From the cell containing the given text, extract its center point as (X, Y) coordinate. 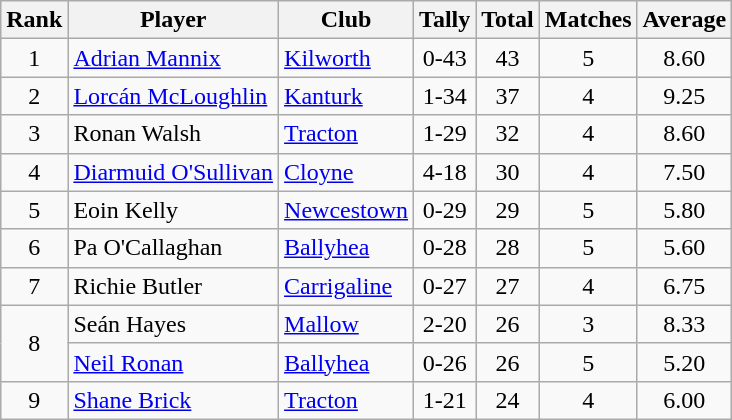
6.75 (684, 286)
0-43 (445, 58)
0-29 (445, 210)
43 (508, 58)
Mallow (346, 324)
Lorcán McLoughlin (174, 96)
Seán Hayes (174, 324)
7.50 (684, 172)
1-21 (445, 400)
Shane Brick (174, 400)
Matches (588, 20)
28 (508, 248)
5.20 (684, 362)
6 (34, 248)
1-34 (445, 96)
Ronan Walsh (174, 134)
Rank (34, 20)
2-20 (445, 324)
Player (174, 20)
5.80 (684, 210)
30 (508, 172)
8 (34, 343)
1 (34, 58)
24 (508, 400)
Club (346, 20)
5.60 (684, 248)
Tally (445, 20)
0-28 (445, 248)
Kanturk (346, 96)
37 (508, 96)
1-29 (445, 134)
29 (508, 210)
9 (34, 400)
Diarmuid O'Sullivan (174, 172)
8.33 (684, 324)
Newcestown (346, 210)
Cloyne (346, 172)
Total (508, 20)
2 (34, 96)
9.25 (684, 96)
6.00 (684, 400)
Eoin Kelly (174, 210)
0-26 (445, 362)
Adrian Mannix (174, 58)
0-27 (445, 286)
Pa O'Callaghan (174, 248)
Carrigaline (346, 286)
Average (684, 20)
7 (34, 286)
4-18 (445, 172)
Kilworth (346, 58)
27 (508, 286)
Neil Ronan (174, 362)
Richie Butler (174, 286)
32 (508, 134)
